Return [X, Y] of the center of cell containing provided text 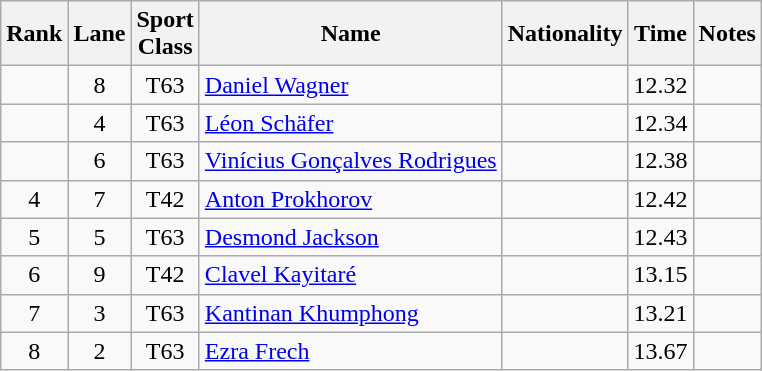
Notes [727, 34]
12.38 [660, 161]
Daniel Wagner [350, 85]
Time [660, 34]
2 [100, 351]
9 [100, 275]
12.42 [660, 199]
3 [100, 313]
Vinícius Gonçalves Rodrigues [350, 161]
Ezra Frech [350, 351]
Clavel Kayitaré [350, 275]
Nationality [565, 34]
Lane [100, 34]
13.21 [660, 313]
12.34 [660, 123]
SportClass [165, 34]
Kantinan Khumphong [350, 313]
Rank [34, 34]
13.15 [660, 275]
Anton Prokhorov [350, 199]
13.67 [660, 351]
12.43 [660, 237]
Desmond Jackson [350, 237]
Name [350, 34]
12.32 [660, 85]
Léon Schäfer [350, 123]
